Return the (X, Y) coordinate for the center point of the cell that contains the specified text.  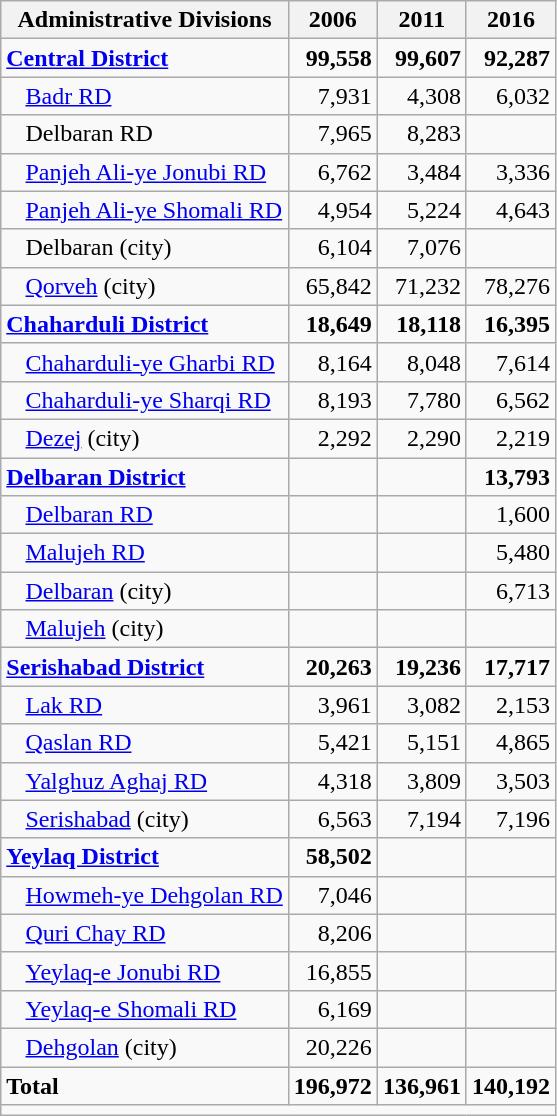
7,196 (510, 819)
4,318 (332, 781)
58,502 (332, 857)
3,809 (422, 781)
Chaharduli District (145, 324)
140,192 (510, 1085)
Yeylaq-e Jonubi RD (145, 971)
8,048 (422, 362)
Dehgolan (city) (145, 1047)
3,336 (510, 172)
3,503 (510, 781)
6,169 (332, 1009)
Administrative Divisions (145, 20)
Serishabad (city) (145, 819)
5,151 (422, 743)
2,153 (510, 705)
Yeylaq-e Shomali RD (145, 1009)
8,206 (332, 933)
2,292 (332, 438)
7,931 (332, 96)
Panjeh Ali-ye Jonubi RD (145, 172)
16,855 (332, 971)
7,965 (332, 134)
6,032 (510, 96)
2,219 (510, 438)
71,232 (422, 286)
3,961 (332, 705)
Serishabad District (145, 667)
6,562 (510, 400)
7,614 (510, 362)
3,082 (422, 705)
20,226 (332, 1047)
2,290 (422, 438)
Qorveh (city) (145, 286)
Badr RD (145, 96)
7,194 (422, 819)
136,961 (422, 1085)
2011 (422, 20)
13,793 (510, 477)
65,842 (332, 286)
7,046 (332, 895)
16,395 (510, 324)
Malujeh (city) (145, 629)
78,276 (510, 286)
99,558 (332, 58)
Malujeh RD (145, 553)
Chaharduli-ye Gharbi RD (145, 362)
Dezej (city) (145, 438)
6,762 (332, 172)
Yeylaq District (145, 857)
99,607 (422, 58)
6,713 (510, 591)
3,484 (422, 172)
Panjeh Ali-ye Shomali RD (145, 210)
Chaharduli-ye Sharqi RD (145, 400)
4,643 (510, 210)
6,563 (332, 819)
8,283 (422, 134)
8,164 (332, 362)
19,236 (422, 667)
18,118 (422, 324)
Howmeh-ye Dehgolan RD (145, 895)
Quri Chay RD (145, 933)
5,224 (422, 210)
196,972 (332, 1085)
Lak RD (145, 705)
8,193 (332, 400)
Central District (145, 58)
5,421 (332, 743)
Delbaran District (145, 477)
2016 (510, 20)
4,954 (332, 210)
Yalghuz Aghaj RD (145, 781)
7,076 (422, 248)
4,865 (510, 743)
Total (145, 1085)
18,649 (332, 324)
7,780 (422, 400)
1,600 (510, 515)
92,287 (510, 58)
20,263 (332, 667)
6,104 (332, 248)
17,717 (510, 667)
5,480 (510, 553)
Qaslan RD (145, 743)
2006 (332, 20)
4,308 (422, 96)
